For the text-containing cell, return its midpoint in (x, y) coordinate format. 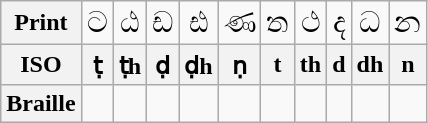
ධ (370, 23)
ISO (41, 65)
ḍ (163, 65)
ථ (310, 23)
ඨ (130, 23)
Braille (41, 103)
n (408, 65)
ḍh (198, 65)
Print (41, 23)
ṭh (130, 65)
ඩ (163, 23)
ṭ (97, 65)
ත (278, 23)
ණ (240, 23)
dh (370, 65)
t (278, 65)
ද (339, 23)
ṇ (240, 65)
ඪ (198, 23)
d (339, 65)
ට (97, 23)
න (408, 23)
th (310, 65)
